Identify which cell holds the provided text, then report its (x, y) central coordinate. 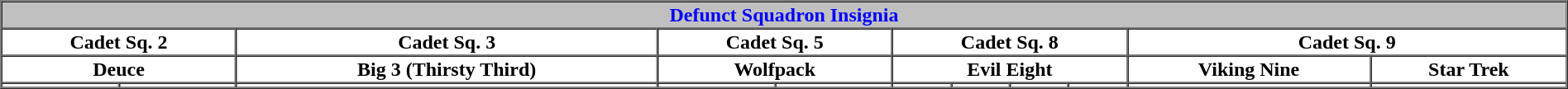
Star Trek (1469, 69)
Deuce (119, 69)
Cadet Sq. 9 (1347, 41)
Defunct Squadron Insignia (784, 15)
Big 3 (Thirsty Third) (447, 69)
Cadet Sq. 5 (775, 41)
Viking Nine (1249, 69)
Cadet Sq. 2 (119, 41)
Cadet Sq. 3 (447, 41)
Cadet Sq. 8 (1010, 41)
Wolfpack (775, 69)
Evil Eight (1010, 69)
